For the text-containing cell, return its midpoint in (x, y) coordinate format. 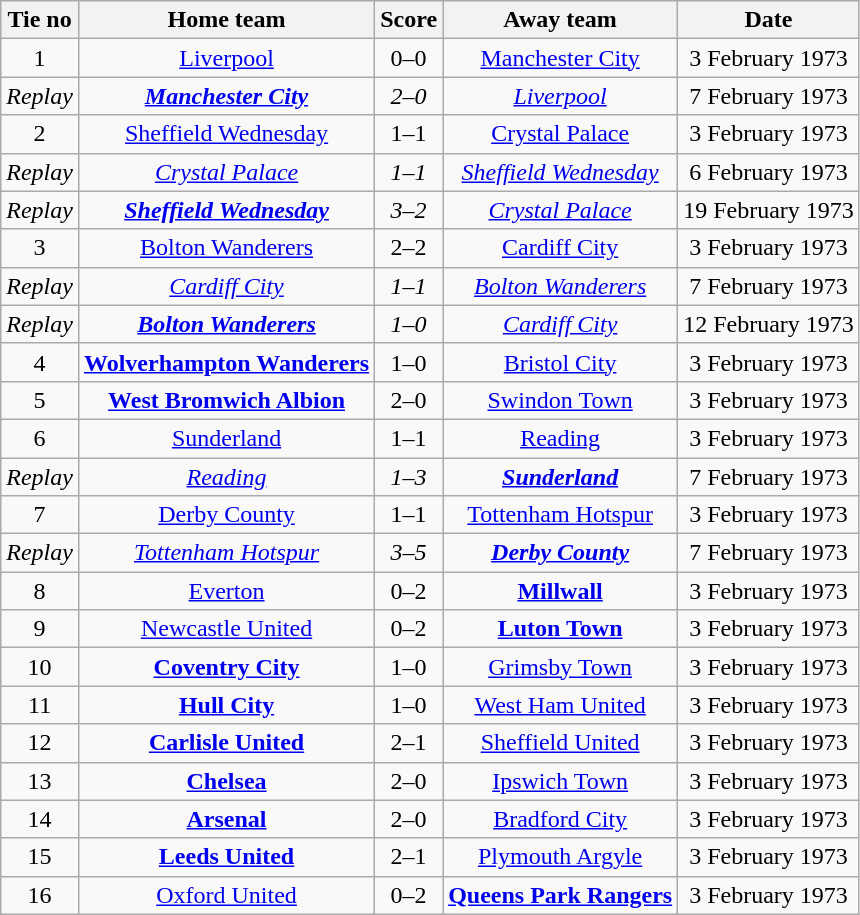
3–2 (409, 210)
6 February 1973 (769, 172)
Everton (226, 591)
Millwall (560, 591)
Coventry City (226, 667)
19 February 1973 (769, 210)
Oxford United (226, 895)
Hull City (226, 705)
3–5 (409, 553)
3 (40, 248)
Newcastle United (226, 629)
Date (769, 20)
12 February 1973 (769, 324)
Plymouth Argyle (560, 857)
West Bromwich Albion (226, 400)
Away team (560, 20)
Leeds United (226, 857)
5 (40, 400)
8 (40, 591)
Chelsea (226, 781)
Ipswich Town (560, 781)
Carlisle United (226, 743)
1–3 (409, 477)
7 (40, 515)
Score (409, 20)
West Ham United (560, 705)
Swindon Town (560, 400)
13 (40, 781)
Tie no (40, 20)
16 (40, 895)
1 (40, 58)
9 (40, 629)
12 (40, 743)
4 (40, 362)
Bradford City (560, 819)
11 (40, 705)
Grimsby Town (560, 667)
14 (40, 819)
Home team (226, 20)
Arsenal (226, 819)
Wolverhampton Wanderers (226, 362)
2–2 (409, 248)
2 (40, 134)
Luton Town (560, 629)
Bristol City (560, 362)
0–0 (409, 58)
6 (40, 438)
Queens Park Rangers (560, 895)
10 (40, 667)
Sheffield United (560, 743)
15 (40, 857)
